Output the (X, Y) coordinate of the center of the cell containing the given text.  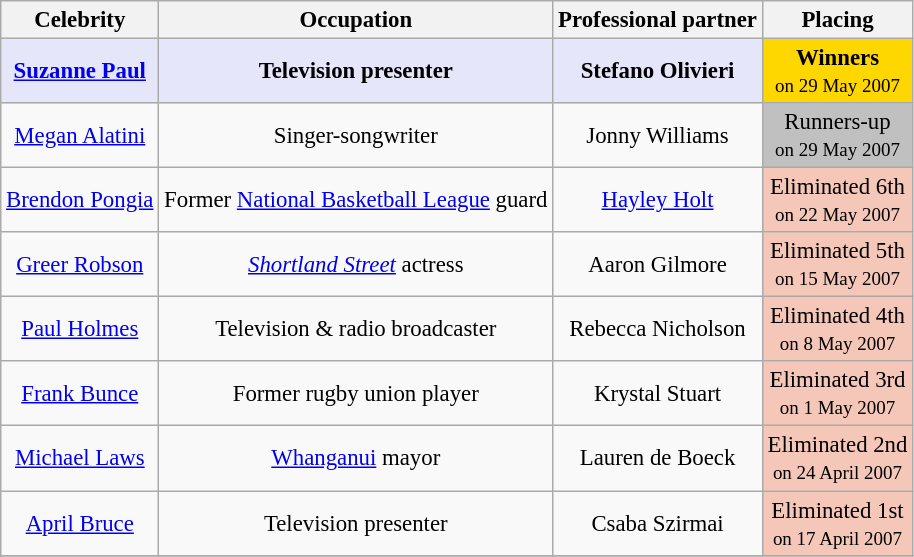
Brendon Pongia (80, 200)
Suzanne Paul (80, 72)
Eliminated 4thon 8 May 2007 (837, 330)
Aaron Gilmore (658, 264)
Greer Robson (80, 264)
Eliminated 2ndon 24 April 2007 (837, 458)
Eliminated 3rdon 1 May 2007 (837, 394)
Lauren de Boeck (658, 458)
April Bruce (80, 524)
Csaba Szirmai (658, 524)
Singer-songwriter (356, 136)
Runners-upon 29 May 2007 (837, 136)
Celebrity (80, 20)
Jonny Williams (658, 136)
Hayley Holt (658, 200)
Whanganui mayor (356, 458)
Former National Basketball League guard (356, 200)
Eliminated 1ston 17 April 2007 (837, 524)
Placing (837, 20)
Professional partner (658, 20)
Megan Alatini (80, 136)
Occupation (356, 20)
Former rugby union player (356, 394)
Rebecca Nicholson (658, 330)
Television & radio broadcaster (356, 330)
Michael Laws (80, 458)
Eliminated 5thon 15 May 2007 (837, 264)
Paul Holmes (80, 330)
Stefano Olivieri (658, 72)
Eliminated 6thon 22 May 2007 (837, 200)
Winnerson 29 May 2007 (837, 72)
Krystal Stuart (658, 394)
Shortland Street actress (356, 264)
Frank Bunce (80, 394)
